Locate the cell with the specified text and output its [X, Y] center coordinate. 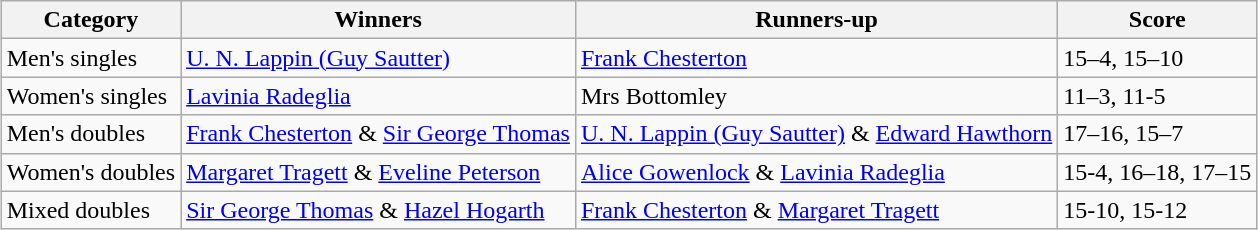
Lavinia Radeglia [378, 96]
Score [1158, 20]
Winners [378, 20]
Frank Chesterton & Sir George Thomas [378, 134]
Men's doubles [90, 134]
Mixed doubles [90, 210]
Women's doubles [90, 172]
Category [90, 20]
15–4, 15–10 [1158, 58]
Women's singles [90, 96]
Mrs Bottomley [816, 96]
Frank Chesterton [816, 58]
Runners-up [816, 20]
17–16, 15–7 [1158, 134]
U. N. Lappin (Guy Sautter) & Edward Hawthorn [816, 134]
11–3, 11-5 [1158, 96]
Frank Chesterton & Margaret Tragett [816, 210]
15-4, 16–18, 17–15 [1158, 172]
Sir George Thomas & Hazel Hogarth [378, 210]
Margaret Tragett & Eveline Peterson [378, 172]
15-10, 15-12 [1158, 210]
Alice Gowenlock & Lavinia Radeglia [816, 172]
U. N. Lappin (Guy Sautter) [378, 58]
Men's singles [90, 58]
